Return (x, y) of the center of cell containing provided text 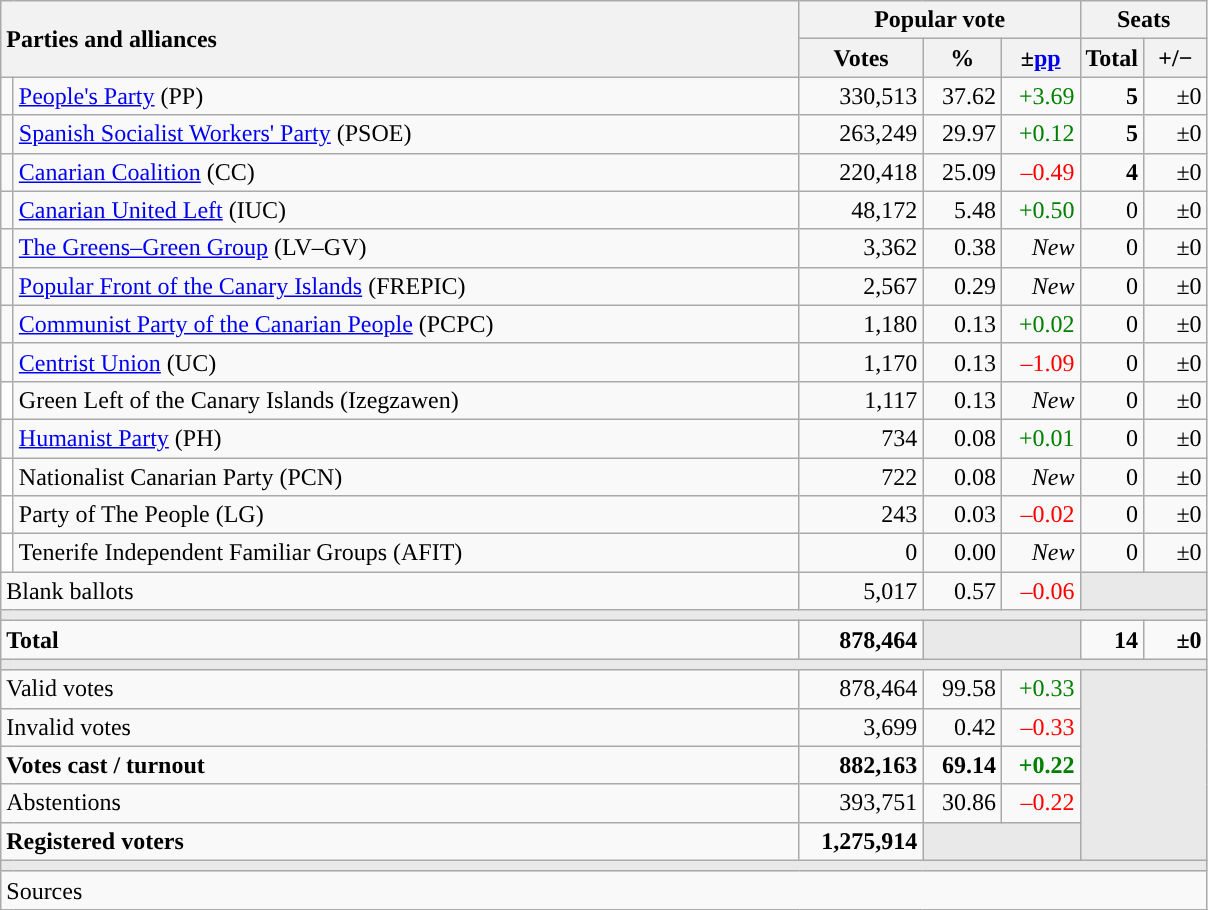
–0.33 (1040, 727)
3,362 (861, 248)
Tenerife Independent Familiar Groups (AFIT) (406, 553)
Votes (861, 58)
0.03 (962, 515)
–0.02 (1040, 515)
Popular vote (940, 20)
People's Party (PP) (406, 96)
Communist Party of the Canarian People (PCPC) (406, 324)
48,172 (861, 210)
25.09 (962, 172)
330,513 (861, 96)
1,170 (861, 362)
Sources (604, 890)
2,567 (861, 286)
Seats (1144, 20)
Canarian Coalition (CC) (406, 172)
3,699 (861, 727)
Abstentions (400, 803)
+0.50 (1040, 210)
+3.69 (1040, 96)
The Greens–Green Group (LV–GV) (406, 248)
263,249 (861, 134)
Centrist Union (UC) (406, 362)
4 (1112, 172)
393,751 (861, 803)
1,275,914 (861, 841)
Blank ballots (400, 591)
Nationalist Canarian Party (PCN) (406, 477)
69.14 (962, 765)
Invalid votes (400, 727)
Popular Front of the Canary Islands (FREPIC) (406, 286)
0.42 (962, 727)
29.97 (962, 134)
99.58 (962, 689)
–1.09 (1040, 362)
Registered voters (400, 841)
Votes cast / turnout (400, 765)
+0.12 (1040, 134)
+0.22 (1040, 765)
1,180 (861, 324)
% (962, 58)
Canarian United Left (IUC) (406, 210)
0.29 (962, 286)
+0.33 (1040, 689)
220,418 (861, 172)
722 (861, 477)
37.62 (962, 96)
5,017 (861, 591)
Parties and alliances (400, 39)
243 (861, 515)
0.57 (962, 591)
5.48 (962, 210)
1,117 (861, 400)
0.38 (962, 248)
882,163 (861, 765)
Humanist Party (PH) (406, 438)
734 (861, 438)
30.86 (962, 803)
+0.02 (1040, 324)
Party of The People (LG) (406, 515)
0.00 (962, 553)
–0.06 (1040, 591)
±pp (1040, 58)
Green Left of the Canary Islands (Izegzawen) (406, 400)
–0.22 (1040, 803)
Spanish Socialist Workers' Party (PSOE) (406, 134)
14 (1112, 640)
+0.01 (1040, 438)
–0.49 (1040, 172)
+/− (1176, 58)
Valid votes (400, 689)
